Return the [x, y] coordinate for the center point of the cell that contains the specified text.  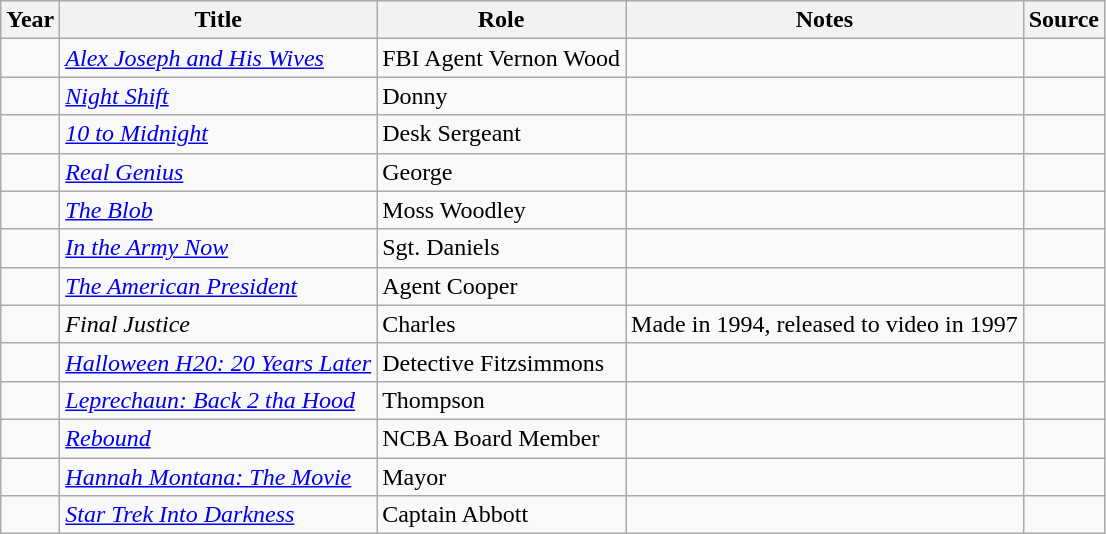
FBI Agent Vernon Wood [502, 58]
NCBA Board Member [502, 438]
Final Justice [218, 324]
Captain Abbott [502, 515]
George [502, 172]
Desk Sergeant [502, 134]
Made in 1994, released to video in 1997 [825, 324]
Donny [502, 96]
Hannah Montana: The Movie [218, 477]
Detective Fitzsimmons [502, 362]
In the Army Now [218, 248]
Halloween H20: 20 Years Later [218, 362]
The Blob [218, 210]
Role [502, 20]
Source [1064, 20]
Agent Cooper [502, 286]
Alex Joseph and His Wives [218, 58]
Title [218, 20]
Night Shift [218, 96]
Rebound [218, 438]
Notes [825, 20]
Moss Woodley [502, 210]
Mayor [502, 477]
Thompson [502, 400]
Year [30, 20]
Sgt. Daniels [502, 248]
Charles [502, 324]
The American President [218, 286]
Real Genius [218, 172]
Star Trek Into Darkness [218, 515]
Leprechaun: Back 2 tha Hood [218, 400]
10 to Midnight [218, 134]
